Pinpoint the cell where the given text exists, returning its (x, y) midpoint coordinate. 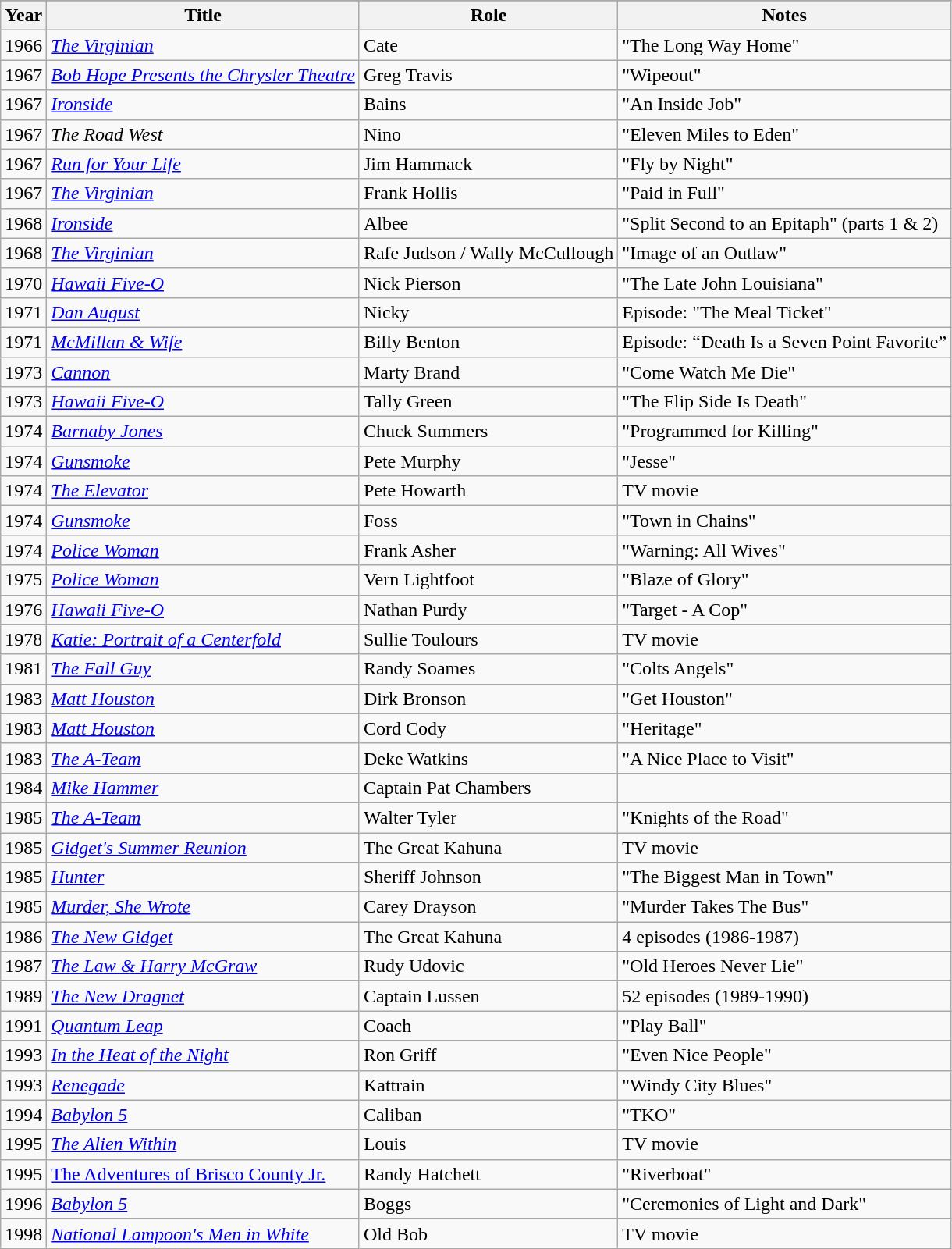
Foss (488, 521)
Dan August (203, 312)
"Get Houston" (785, 699)
Caliban (488, 1115)
"Riverboat" (785, 1174)
Gidget's Summer Reunion (203, 847)
1998 (23, 1233)
1966 (23, 45)
1989 (23, 996)
"Town in Chains" (785, 521)
"Heritage" (785, 728)
"Paid in Full" (785, 194)
Chuck Summers (488, 432)
"TKO" (785, 1115)
"Image of an Outlaw" (785, 253)
Rafe Judson / Wally McCullough (488, 253)
"The Biggest Man in Town" (785, 877)
Hunter (203, 877)
Kattrain (488, 1085)
Barnaby Jones (203, 432)
Sheriff Johnson (488, 877)
Nathan Purdy (488, 610)
"Even Nice People" (785, 1055)
Bains (488, 105)
The Adventures of Brisco County Jr. (203, 1174)
Murder, She Wrote (203, 907)
Cannon (203, 372)
1976 (23, 610)
"An Inside Job" (785, 105)
In the Heat of the Night (203, 1055)
1981 (23, 669)
Greg Travis (488, 75)
Renegade (203, 1085)
Billy Benton (488, 342)
"Programmed for Killing" (785, 432)
Louis (488, 1144)
"Old Heroes Never Lie" (785, 966)
"Windy City Blues" (785, 1085)
Pete Howarth (488, 491)
Captain Pat Chambers (488, 788)
1991 (23, 1026)
Frank Hollis (488, 194)
Cate (488, 45)
"Murder Takes The Bus" (785, 907)
Nicky (488, 312)
The Elevator (203, 491)
Coach (488, 1026)
Vern Lightfoot (488, 580)
Rudy Udovic (488, 966)
Randy Hatchett (488, 1174)
Old Bob (488, 1233)
"The Long Way Home" (785, 45)
Frank Asher (488, 550)
National Lampoon's Men in White (203, 1233)
The New Gidget (203, 937)
Pete Murphy (488, 461)
"Eleven Miles to Eden" (785, 134)
"Come Watch Me Die" (785, 372)
1987 (23, 966)
"Jesse" (785, 461)
"The Flip Side Is Death" (785, 402)
"The Late John Louisiana" (785, 283)
1970 (23, 283)
"Split Second to an Epitaph" (parts 1 & 2) (785, 223)
Nino (488, 134)
Episode: "The Meal Ticket" (785, 312)
Dirk Bronson (488, 699)
McMillan & Wife (203, 342)
Nick Pierson (488, 283)
Albee (488, 223)
"Fly by Night" (785, 164)
"Blaze of Glory" (785, 580)
The New Dragnet (203, 996)
"Warning: All Wives" (785, 550)
Episode: “Death Is a Seven Point Favorite” (785, 342)
Randy Soames (488, 669)
Role (488, 16)
Sullie Toulours (488, 639)
1975 (23, 580)
Deke Watkins (488, 758)
"Wipeout" (785, 75)
The Fall Guy (203, 669)
Walter Tyler (488, 817)
1996 (23, 1204)
"Knights of the Road" (785, 817)
"A Nice Place to Visit" (785, 758)
Quantum Leap (203, 1026)
"Play Ball" (785, 1026)
Tally Green (488, 402)
Cord Cody (488, 728)
52 episodes (1989-1990) (785, 996)
Run for Your Life (203, 164)
Title (203, 16)
The Alien Within (203, 1144)
Ron Griff (488, 1055)
The Road West (203, 134)
Captain Lussen (488, 996)
Marty Brand (488, 372)
Katie: Portrait of a Centerfold (203, 639)
Boggs (488, 1204)
Mike Hammer (203, 788)
"Ceremonies of Light and Dark" (785, 1204)
1984 (23, 788)
1978 (23, 639)
1986 (23, 937)
"Target - A Cop" (785, 610)
The Law & Harry McGraw (203, 966)
Year (23, 16)
4 episodes (1986-1987) (785, 937)
Jim Hammack (488, 164)
1994 (23, 1115)
Bob Hope Presents the Chrysler Theatre (203, 75)
Carey Drayson (488, 907)
Notes (785, 16)
"Colts Angels" (785, 669)
